Identify which cell holds the provided text, then report its (X, Y) central coordinate. 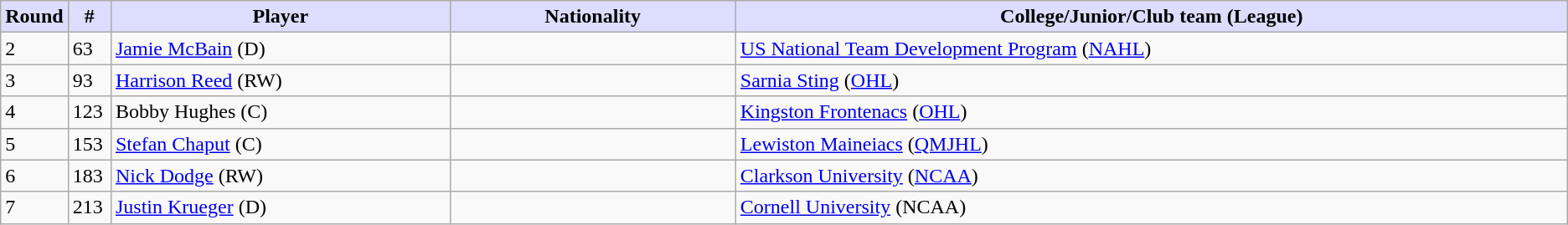
Stefan Chaput (C) (280, 144)
7 (34, 207)
183 (89, 176)
Player (280, 17)
123 (89, 112)
4 (34, 112)
213 (89, 207)
2 (34, 49)
Kingston Frontenacs (OHL) (1151, 112)
3 (34, 80)
93 (89, 80)
153 (89, 144)
Round (34, 17)
Justin Krueger (D) (280, 207)
# (89, 17)
Bobby Hughes (C) (280, 112)
Harrison Reed (RW) (280, 80)
Lewiston Maineiacs (QMJHL) (1151, 144)
Jamie McBain (D) (280, 49)
Nationality (593, 17)
Nick Dodge (RW) (280, 176)
5 (34, 144)
Sarnia Sting (OHL) (1151, 80)
College/Junior/Club team (League) (1151, 17)
Cornell University (NCAA) (1151, 207)
US National Team Development Program (NAHL) (1151, 49)
6 (34, 176)
Clarkson University (NCAA) (1151, 176)
63 (89, 49)
